Provide the (x, y) coordinate of the cell's center where the given text is located.  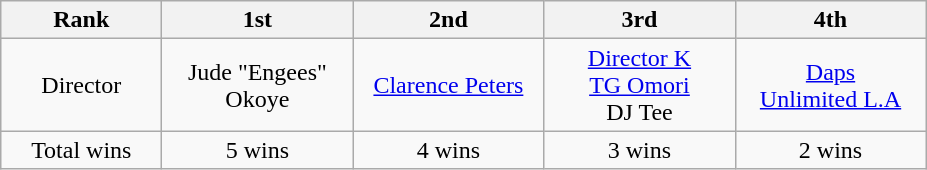
3 wins (640, 150)
5 wins (258, 150)
Total wins (82, 150)
1st (258, 20)
Director (82, 85)
Director KTG OmoriDJ Tee (640, 85)
4 wins (448, 150)
3rd (640, 20)
Jude "Engees" Okoye (258, 85)
DapsUnlimited L.A (830, 85)
Rank (82, 20)
2nd (448, 20)
2 wins (830, 150)
Clarence Peters (448, 85)
4th (830, 20)
